Extract the [x, y] coordinate from the center of the cell holding the provided text.  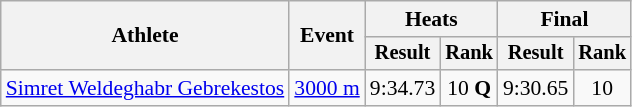
Event [326, 36]
Simret Weldeghabr Gebrekestos [146, 88]
Heats [432, 19]
Athlete [146, 36]
10 Q [469, 88]
10 [602, 88]
Final [564, 19]
9:34.73 [402, 88]
9:30.65 [536, 88]
3000 m [326, 88]
